For the text-containing cell, return its midpoint in (x, y) coordinate format. 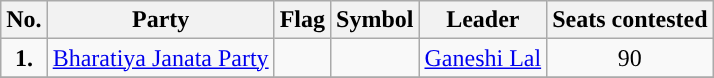
No. (24, 20)
1. (24, 58)
Seats contested (630, 20)
Bharatiya Janata Party (160, 58)
Party (160, 20)
Flag (302, 20)
Symbol (375, 20)
Ganeshi Lal (483, 58)
90 (630, 58)
Leader (483, 20)
